Capture the cell that displays the provided text and extract its (X, Y) central coordinate. 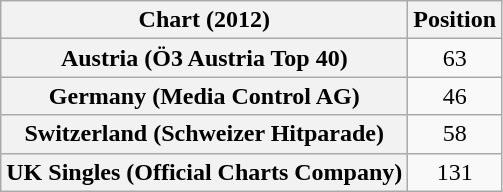
Germany (Media Control AG) (204, 96)
58 (455, 134)
131 (455, 172)
UK Singles (Official Charts Company) (204, 172)
Switzerland (Schweizer Hitparade) (204, 134)
Austria (Ö3 Austria Top 40) (204, 58)
Position (455, 20)
63 (455, 58)
Chart (2012) (204, 20)
46 (455, 96)
